Extract the [x, y] coordinate from the center of the cell holding the provided text.  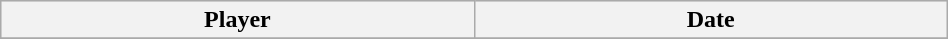
Date [710, 20]
Player [238, 20]
